Provide the (x, y) coordinate of the cell's center where the given text is located.  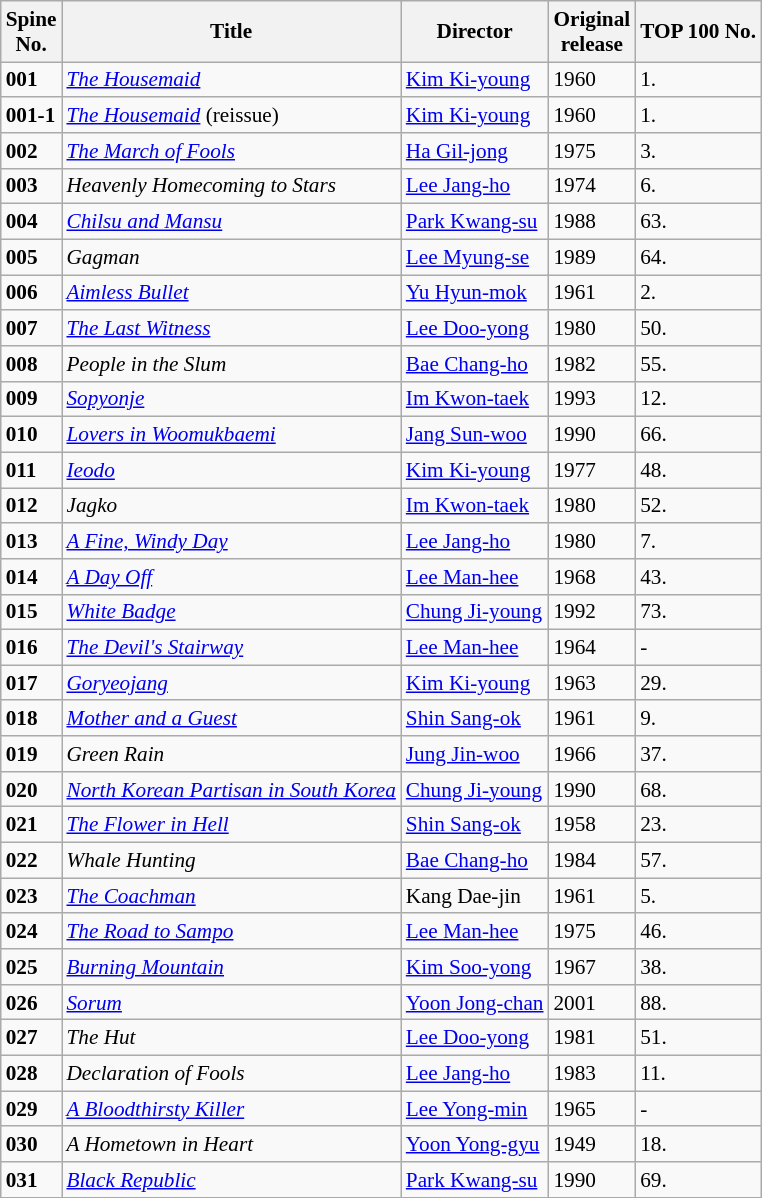
Jung Jin-woo (475, 754)
004 (32, 222)
1984 (592, 860)
Lee Myung-se (475, 256)
2001 (592, 1002)
2. (698, 292)
Ha Gil-jong (475, 150)
008 (32, 364)
025 (32, 966)
1989 (592, 256)
46. (698, 932)
A Bloodthirsty Killer (232, 1108)
48. (698, 470)
64. (698, 256)
1958 (592, 824)
The Coachman (232, 896)
43. (698, 576)
020 (32, 790)
68. (698, 790)
The Housemaid (reissue) (232, 114)
013 (32, 540)
9. (698, 718)
029 (32, 1108)
1983 (592, 1072)
003 (32, 186)
Jang Sun-woo (475, 434)
1963 (592, 682)
Sopyonje (232, 398)
026 (32, 1002)
18. (698, 1144)
Declaration of Fools (232, 1072)
Aimless Bullet (232, 292)
The March of Fools (232, 150)
Jagko (232, 506)
001 (32, 80)
69. (698, 1180)
1949 (592, 1144)
51. (698, 1038)
027 (32, 1038)
001-1 (32, 114)
Yoon Jong-chan (475, 1002)
019 (32, 754)
Sorum (232, 1002)
Director (475, 32)
Yoon Yong-gyu (475, 1144)
50. (698, 328)
63. (698, 222)
Black Republic (232, 1180)
022 (32, 860)
Gagman (232, 256)
023 (32, 896)
Green Rain (232, 754)
030 (32, 1144)
1988 (592, 222)
57. (698, 860)
007 (32, 328)
Originalrelease (592, 32)
52. (698, 506)
23. (698, 824)
The Devil's Stairway (232, 648)
The Hut (232, 1038)
014 (32, 576)
37. (698, 754)
018 (32, 718)
38. (698, 966)
Mother and a Guest (232, 718)
010 (32, 434)
The Road to Sampo (232, 932)
The Housemaid (232, 80)
015 (32, 612)
Ieodo (232, 470)
1981 (592, 1038)
6. (698, 186)
Whale Hunting (232, 860)
1966 (592, 754)
55. (698, 364)
031 (32, 1180)
The Last Witness (232, 328)
1982 (592, 364)
1967 (592, 966)
TOP 100 No. (698, 32)
016 (32, 648)
009 (32, 398)
The Flower in Hell (232, 824)
1968 (592, 576)
Yu Hyun-mok (475, 292)
73. (698, 612)
Chilsu and Mansu (232, 222)
11. (698, 1072)
1964 (592, 648)
024 (32, 932)
012 (32, 506)
88. (698, 1002)
1992 (592, 612)
Kang Dae-jin (475, 896)
Title (232, 32)
1974 (592, 186)
Burning Mountain (232, 966)
Lovers in Woomukbaemi (232, 434)
011 (32, 470)
Heavenly Homecoming to Stars (232, 186)
3. (698, 150)
028 (32, 1072)
1977 (592, 470)
002 (32, 150)
1993 (592, 398)
12. (698, 398)
People in the Slum (232, 364)
006 (32, 292)
Lee Yong-min (475, 1108)
5. (698, 896)
Kim Soo-yong (475, 966)
7. (698, 540)
Goryeojang (232, 682)
017 (32, 682)
A Fine, Windy Day (232, 540)
North Korean Partisan in South Korea (232, 790)
66. (698, 434)
SpineNo. (32, 32)
29. (698, 682)
005 (32, 256)
A Hometown in Heart (232, 1144)
A Day Off (232, 576)
White Badge (232, 612)
021 (32, 824)
1965 (592, 1108)
